Determine the [x, y] coordinate at the center of the cell enclosing the given text.  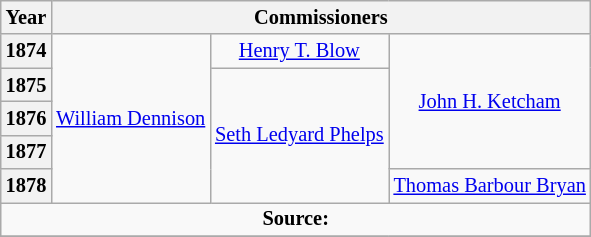
Henry T. Blow [299, 51]
1878 [26, 186]
1876 [26, 118]
William Dennison [130, 118]
Year [26, 17]
Seth Ledyard Phelps [299, 136]
Commissioners [321, 17]
John H. Ketcham [490, 102]
1875 [26, 85]
1877 [26, 152]
Thomas Barbour Bryan [490, 186]
Source: [296, 219]
1874 [26, 51]
